Return (x, y) of the center of cell containing provided text 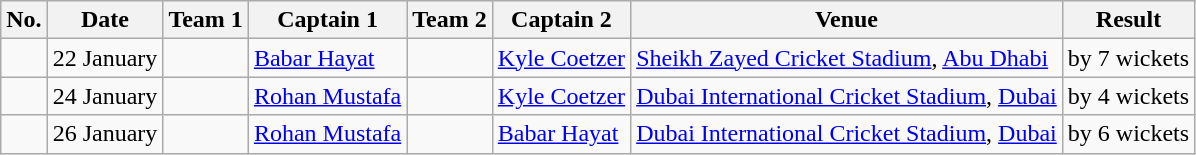
26 January (105, 134)
22 January (105, 58)
Captain 2 (561, 20)
Date (105, 20)
No. (24, 20)
Team 1 (206, 20)
Venue (847, 20)
by 6 wickets (1128, 134)
Sheikh Zayed Cricket Stadium, Abu Dhabi (847, 58)
Captain 1 (327, 20)
Result (1128, 20)
24 January (105, 96)
by 7 wickets (1128, 58)
by 4 wickets (1128, 96)
Team 2 (450, 20)
